Detect which cell encompasses the target text, then output its (X, Y) center coordinate. 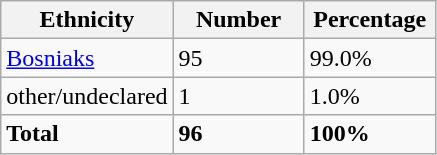
100% (370, 134)
96 (238, 134)
Total (87, 134)
Bosniaks (87, 58)
95 (238, 58)
1.0% (370, 96)
other/undeclared (87, 96)
Percentage (370, 20)
1 (238, 96)
99.0% (370, 58)
Ethnicity (87, 20)
Number (238, 20)
